Return the (x, y) coordinate for the center point of the cell that contains the specified text.  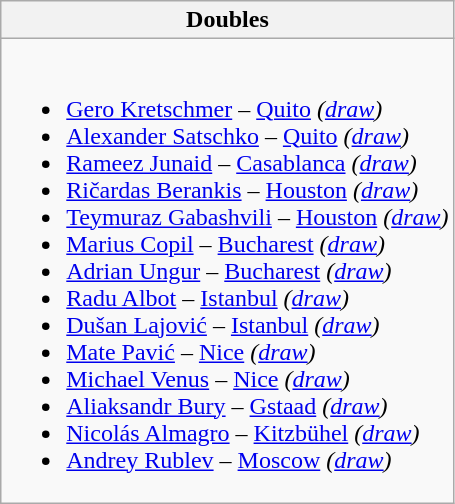
Doubles (228, 20)
